Search for the cell housing the specified text and yield its (X, Y) center coordinate. 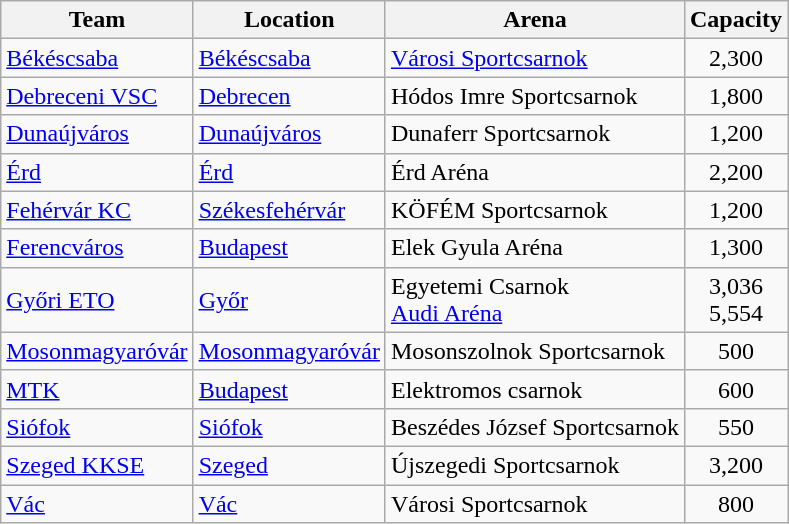
Elek Gyula Aréna (534, 248)
Szeged KKSE (97, 465)
Dunaferr Sportcsarnok (534, 134)
1,300 (736, 248)
Beszédes József Sportcsarnok (534, 427)
Hódos Imre Sportcsarnok (534, 96)
Újszegedi Sportcsarnok (534, 465)
Ferencváros (97, 248)
Mosonszolnok Sportcsarnok (534, 351)
MTK (97, 389)
2,300 (736, 58)
600 (736, 389)
1,800 (736, 96)
Capacity (736, 20)
550 (736, 427)
Arena (534, 20)
800 (736, 503)
Fehérvár KC (97, 210)
Győri ETO (97, 300)
Debreceni VSC (97, 96)
Team (97, 20)
500 (736, 351)
3,200 (736, 465)
Elektromos csarnok (534, 389)
Debrecen (289, 96)
KÖFÉM Sportcsarnok (534, 210)
Location (289, 20)
Szeged (289, 465)
Egyetemi CsarnokAudi Aréna (534, 300)
3,036 5,554 (736, 300)
Székesfehérvár (289, 210)
2,200 (736, 172)
Győr (289, 300)
Érd Aréna (534, 172)
